Search for the cell housing the specified text and yield its [x, y] center coordinate. 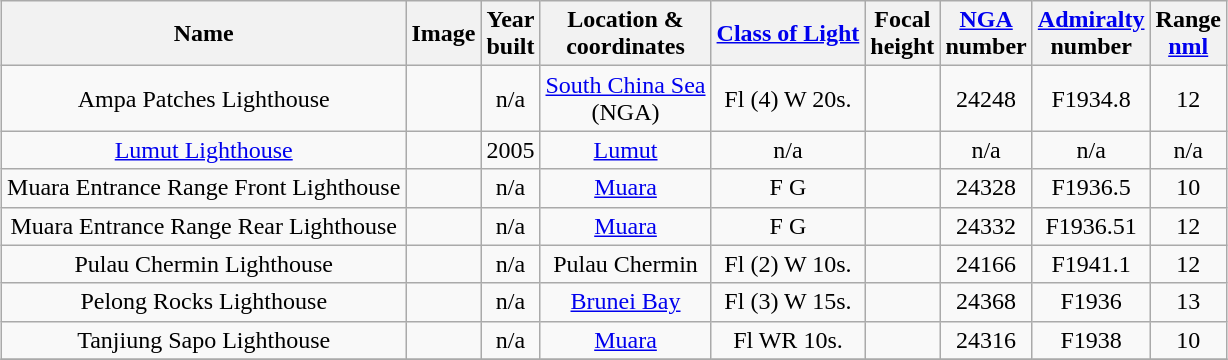
Focalheight [902, 34]
24328 [986, 188]
NGAnumber [986, 34]
Location & coordinates [626, 34]
Lumut [626, 150]
Image [444, 34]
Class of Light [788, 34]
Lumut Lighthouse [204, 150]
Ampa Patches Lighthouse [204, 98]
2005 [510, 150]
Fl (4) W 20s. [788, 98]
Name [204, 34]
24332 [986, 226]
Admiraltynumber [1091, 34]
South China Sea (NGA) [626, 98]
Brunei Bay [626, 302]
24166 [986, 264]
Fl WR 10s. [788, 340]
Fl (3) W 15s. [788, 302]
Pulau Chermin Lighthouse [204, 264]
24368 [986, 302]
Rangenml [1188, 34]
Yearbuilt [510, 34]
F1934.8 [1091, 98]
Fl (2) W 10s. [788, 264]
24316 [986, 340]
24248 [986, 98]
F1936.5 [1091, 188]
F1941.1 [1091, 264]
Muara Entrance Range Front Lighthouse [204, 188]
13 [1188, 302]
Tanjiung Sapo Lighthouse [204, 340]
Muara Entrance Range Rear Lighthouse [204, 226]
Pulau Chermin [626, 264]
F1936 [1091, 302]
Pelong Rocks Lighthouse [204, 302]
F1938 [1091, 340]
F1936.51 [1091, 226]
